Search for the cell housing the specified text and yield its (x, y) center coordinate. 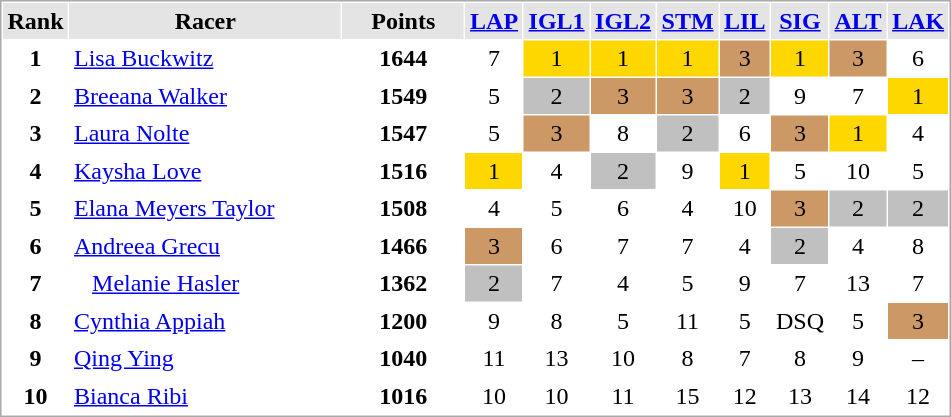
Cynthia Appiah (206, 321)
– (918, 358)
Lisa Buckwitz (206, 58)
LIL (745, 21)
Rank (36, 21)
1040 (404, 358)
Elana Meyers Taylor (206, 208)
SIG (800, 21)
1016 (404, 396)
1362 (404, 284)
1516 (404, 171)
Qing Ying (206, 358)
1466 (404, 246)
LAK (918, 21)
STM (688, 21)
Kaysha Love (206, 171)
1644 (404, 58)
Bianca Ribi (206, 396)
14 (858, 396)
1508 (404, 208)
1547 (404, 134)
Melanie Hasler (206, 284)
IGL1 (556, 21)
ALT (858, 21)
Laura Nolte (206, 134)
Points (404, 21)
1549 (404, 96)
Breeana Walker (206, 96)
15 (688, 396)
DSQ (800, 321)
Andreea Grecu (206, 246)
LAP (494, 21)
Racer (206, 21)
1200 (404, 321)
IGL2 (624, 21)
